From the cell containing the given text, extract its center point as [x, y] coordinate. 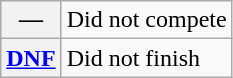
Did not finish [146, 58]
— [31, 20]
Did not compete [146, 20]
DNF [31, 58]
